Identify which cell holds the provided text, then report its [X, Y] central coordinate. 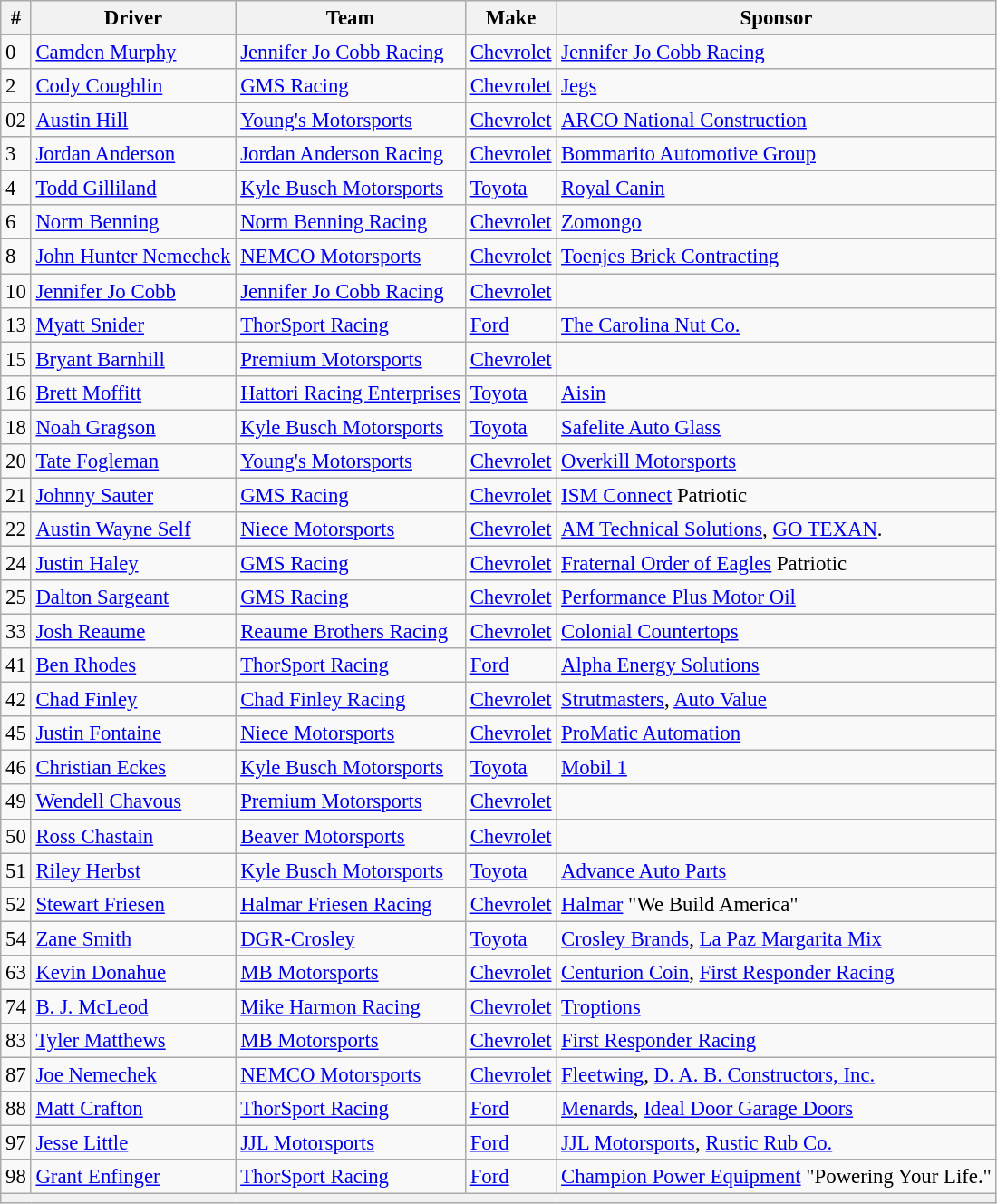
Chad Finley Racing [351, 700]
6 [16, 222]
Bommarito Automotive Group [776, 154]
33 [16, 632]
Menards, Ideal Door Garage Doors [776, 1109]
87 [16, 1074]
AM Technical Solutions, GO TEXAN. [776, 529]
Strutmasters, Auto Value [776, 700]
Crosley Brands, La Paz Margarita Mix [776, 938]
2 [16, 86]
Mobil 1 [776, 768]
Toenjes Brick Contracting [776, 257]
Jordan Anderson Racing [351, 154]
Cody Coughlin [133, 86]
Christian Eckes [133, 768]
18 [16, 427]
50 [16, 836]
JJL Motorsports, Rustic Rub Co. [776, 1143]
Justin Fontaine [133, 733]
Jesse Little [133, 1143]
Tate Fogleman [133, 461]
83 [16, 1041]
0 [16, 53]
Mike Harmon Racing [351, 1006]
25 [16, 597]
Champion Power Equipment "Powering Your Life." [776, 1177]
3 [16, 154]
74 [16, 1006]
Jordan Anderson [133, 154]
ISM Connect Patriotic [776, 495]
Advance Auto Parts [776, 870]
Fraternal Order of Eagles Patriotic [776, 563]
24 [16, 563]
52 [16, 904]
02 [16, 121]
8 [16, 257]
16 [16, 393]
First Responder Racing [776, 1041]
13 [16, 325]
Alpha Energy Solutions [776, 665]
Centurion Coin, First Responder Racing [776, 973]
Chad Finley [133, 700]
John Hunter Nemechek [133, 257]
20 [16, 461]
Josh Reaume [133, 632]
Camden Murphy [133, 53]
Fleetwing, D. A. B. Constructors, Inc. [776, 1074]
Norm Benning Racing [351, 222]
54 [16, 938]
Todd Gilliland [133, 189]
B. J. McLeod [133, 1006]
Johnny Sauter [133, 495]
51 [16, 870]
DGR-Crosley [351, 938]
Halmar "We Build America" [776, 904]
Halmar Friesen Racing [351, 904]
Matt Crafton [133, 1109]
10 [16, 291]
Tyler Matthews [133, 1041]
Jegs [776, 86]
Norm Benning [133, 222]
Overkill Motorsports [776, 461]
Justin Haley [133, 563]
41 [16, 665]
46 [16, 768]
Wendell Chavous [133, 802]
4 [16, 189]
63 [16, 973]
Jennifer Jo Cobb [133, 291]
Safelite Auto Glass [776, 427]
Joe Nemechek [133, 1074]
Colonial Countertops [776, 632]
21 [16, 495]
Zomongo [776, 222]
15 [16, 359]
Stewart Friesen [133, 904]
88 [16, 1109]
Team [351, 18]
Zane Smith [133, 938]
42 [16, 700]
ProMatic Automation [776, 733]
Royal Canin [776, 189]
ARCO National Construction [776, 121]
97 [16, 1143]
Ross Chastain [133, 836]
Sponsor [776, 18]
Ben Rhodes [133, 665]
The Carolina Nut Co. [776, 325]
98 [16, 1177]
45 [16, 733]
Make [510, 18]
Driver [133, 18]
Grant Enfinger [133, 1177]
Reaume Brothers Racing [351, 632]
Beaver Motorsports [351, 836]
Myatt Snider [133, 325]
Noah Gragson [133, 427]
Dalton Sargeant [133, 597]
Aisin [776, 393]
Kevin Donahue [133, 973]
Brett Moffitt [133, 393]
Hattori Racing Enterprises [351, 393]
Riley Herbst [133, 870]
Bryant Barnhill [133, 359]
JJL Motorsports [351, 1143]
# [16, 18]
Austin Wayne Self [133, 529]
49 [16, 802]
Troptions [776, 1006]
Performance Plus Motor Oil [776, 597]
22 [16, 529]
Austin Hill [133, 121]
